From the cell containing the given text, extract its center point as [x, y] coordinate. 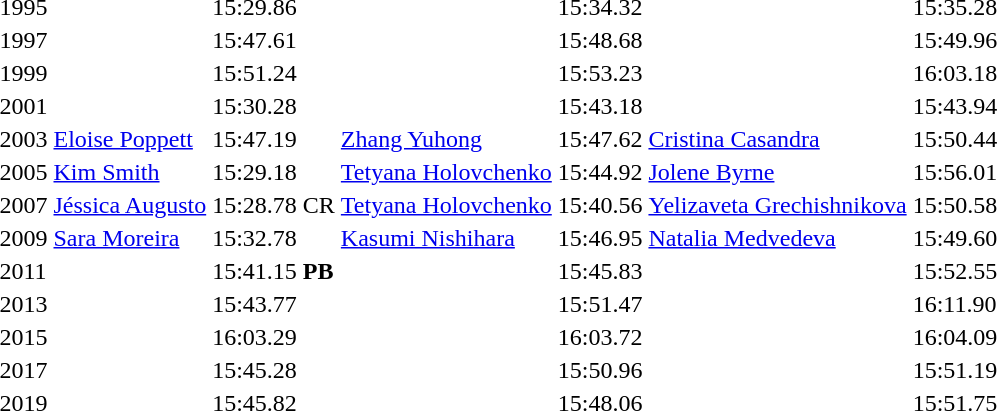
15:50.96 [600, 370]
Kim Smith [130, 172]
15:32.78 [274, 238]
15:43.77 [274, 304]
15:41.15 PB [274, 271]
15:47.62 [600, 139]
15:29.18 [274, 172]
Sara Moreira [130, 238]
15:51.24 [274, 73]
Kasumi Nishihara [446, 238]
15:51.47 [600, 304]
Jolene Byrne [778, 172]
15:40.56 [600, 205]
Zhang Yuhong [446, 139]
16:03.72 [600, 337]
15:43.18 [600, 106]
15:28.78 CR [274, 205]
Eloise Poppett [130, 139]
15:45.28 [274, 370]
Natalia Medvedeva [778, 238]
Cristina Casandra [778, 139]
Jéssica Augusto [130, 205]
Yelizaveta Grechishnikova [778, 205]
15:48.68 [600, 40]
15:46.95 [600, 238]
15:47.19 [274, 139]
15:45.83 [600, 271]
16:03.29 [274, 337]
15:53.23 [600, 73]
15:44.92 [600, 172]
15:47.61 [274, 40]
15:30.28 [274, 106]
